Identify which cell holds the provided text, then report its (x, y) central coordinate. 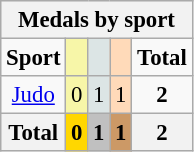
Medals by sport (96, 20)
Judo (34, 95)
Sport (34, 58)
